Locate the cell with the specified text and output its (X, Y) center coordinate. 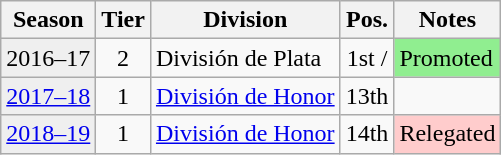
Promoted (448, 58)
Pos. (367, 20)
Division (245, 20)
14th (367, 134)
División de Plata (245, 58)
Season (48, 20)
1st / (367, 58)
Notes (448, 20)
13th (367, 96)
2 (124, 58)
2018–19 (48, 134)
Tier (124, 20)
2016–17 (48, 58)
Relegated (448, 134)
2017–18 (48, 96)
